Return (x, y) of the center of cell containing provided text 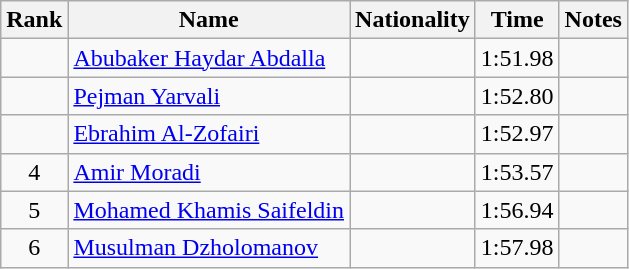
1:52.80 (517, 96)
Amir Moradi (209, 172)
Pejman Yarvali (209, 96)
Nationality (413, 20)
1:57.98 (517, 248)
5 (34, 210)
Time (517, 20)
Name (209, 20)
Abubaker Haydar Abdalla (209, 58)
Musulman Dzholomanov (209, 248)
1:56.94 (517, 210)
1:52.97 (517, 134)
Rank (34, 20)
1:53.57 (517, 172)
1:51.98 (517, 58)
Notes (593, 20)
4 (34, 172)
Ebrahim Al-Zofairi (209, 134)
Mohamed Khamis Saifeldin (209, 210)
6 (34, 248)
